Provide the (x, y) coordinate of the cell's center where the given text is located.  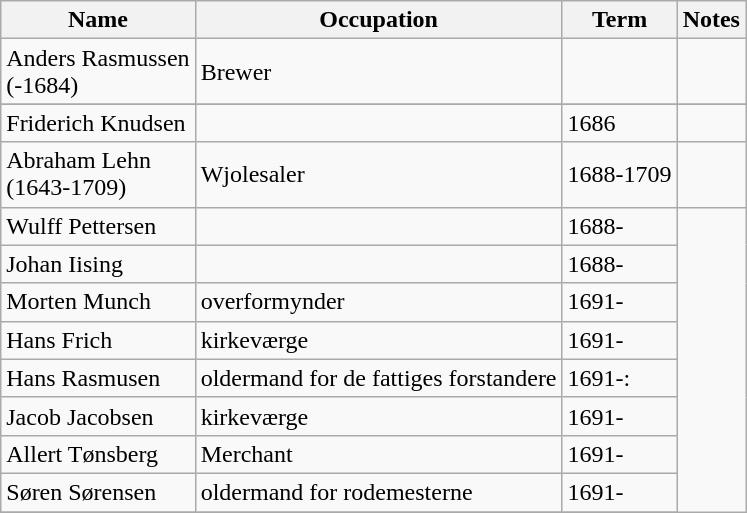
Name (98, 20)
Term (620, 20)
Brewer (378, 72)
oldermand for rodemesterne (378, 492)
Wulff Pettersen (98, 226)
Morten Munch (98, 302)
1686 (620, 123)
Occupation (378, 20)
Hans Rasmusen (98, 378)
Merchant (378, 454)
Hans Frich (98, 340)
Notes (711, 20)
Allert Tønsberg (98, 454)
1688-1709 (620, 174)
Abraham Lehn (1643-1709) (98, 174)
Anders Rasmussen (-1684) (98, 72)
1691-: (620, 378)
Søren Sørensen (98, 492)
Wjolesaler (378, 174)
Jacob Jacobsen (98, 416)
oldermand for de fattiges forstandere (378, 378)
Friderich Knudsen (98, 123)
overformynder (378, 302)
Johan Iising (98, 264)
